Extract the [x, y] coordinate from the center of the cell holding the provided text.  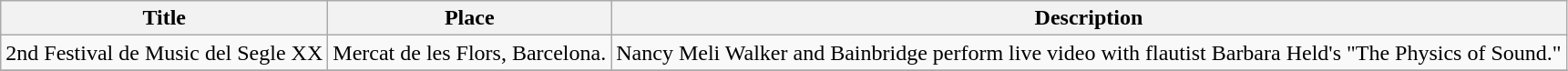
Mercat de les Flors, Barcelona. [470, 53]
2nd Festival de Music del Segle XX [164, 53]
Title [164, 18]
Description [1089, 18]
Nancy Meli Walker and Bainbridge perform live video with flautist Barbara Held's "The Physics of Sound." [1089, 53]
Place [470, 18]
